Provide the (X, Y) coordinate of the cell's center where the given text is located.  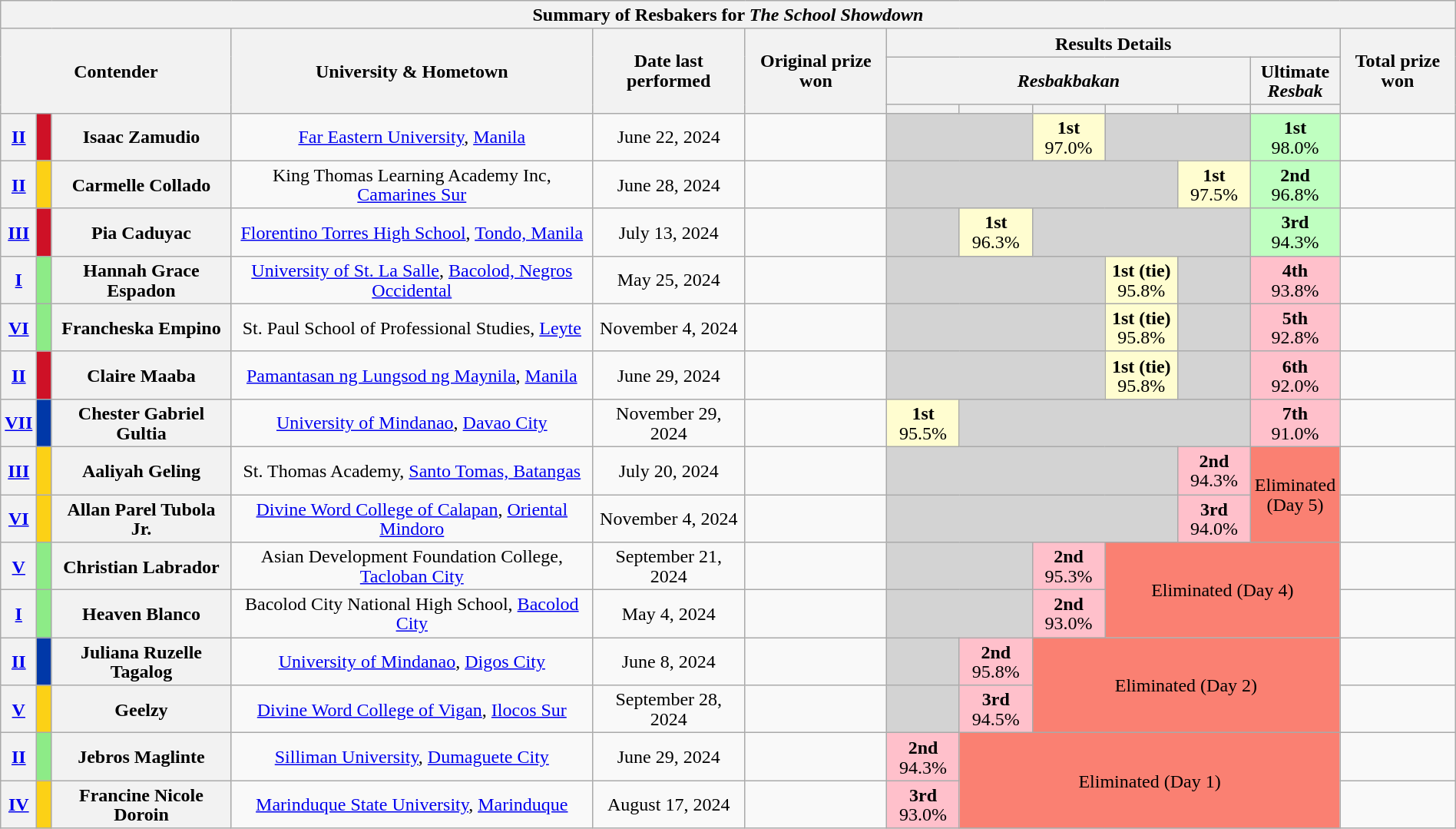
June 8, 2024 (668, 662)
Isaac Zamudio (141, 137)
Asian Development Foundation College, Tacloban City (412, 566)
6th92.0% (1295, 375)
Hannah Grace Espadon (141, 280)
May 4, 2024 (668, 614)
Allan Parel Tubola Jr. (141, 519)
Eliminated (Day 4) (1223, 590)
Christian Labrador (141, 566)
June 22, 2024 (668, 137)
Resbakbakan (1069, 81)
Eliminated (Day 5) (1295, 494)
Heaven Blanco (141, 614)
Bacolod City National High School, Bacolod City (412, 614)
Marinduque State University, Marinduque (412, 804)
September 21, 2024 (668, 566)
Divine Word College of Vigan, Ilocos Sur (412, 709)
Pia Caduyac (141, 232)
IV (18, 804)
Silliman University, Dumaguete City (412, 757)
7th91.0% (1295, 423)
Jebros Maglinte (141, 757)
Divine Word College of Calapan, Oriental Mindoro (412, 519)
1st97.5% (1215, 184)
Geelzy (141, 709)
2nd95.8% (995, 662)
Francine Nicole Doroin (141, 804)
St. Thomas Academy, Santo Tomas, Batangas (412, 470)
November 29, 2024 (668, 423)
August 17, 2024 (668, 804)
Contender (116, 71)
University of Mindanao, Digos City (412, 662)
Eliminated (Day 1) (1149, 781)
Original prize won (816, 71)
University & Hometown (412, 71)
King Thomas Learning Academy Inc, Camarines Sur (412, 184)
2nd93.0% (1069, 614)
Total prize won (1398, 71)
Results Details (1114, 43)
1st97.0% (1069, 137)
3rd93.0% (923, 804)
July 20, 2024 (668, 470)
VII (18, 423)
Far Eastern University, Manila (412, 137)
Eliminated (Day 2) (1186, 685)
May 25, 2024 (668, 280)
July 13, 2024 (668, 232)
Florentino Torres High School, Tondo, Manila (412, 232)
Juliana Ruzelle Tagalog (141, 662)
University of Mindanao, Davao City (412, 423)
Pamantasan ng Lungsod ng Maynila, Manila (412, 375)
2nd95.3% (1069, 566)
5th92.8% (1295, 327)
1st95.5% (923, 423)
3rd94.3% (1295, 232)
Aaliyah Geling (141, 470)
1st96.3% (995, 232)
Claire Maaba (141, 375)
Francheska Empino (141, 327)
3rd94.5% (995, 709)
June 28, 2024 (668, 184)
4th93.8% (1295, 280)
Chester Gabriel Gultia (141, 423)
Summary of Resbakers for The School Showdown (728, 15)
1st98.0% (1295, 137)
September 28, 2024 (668, 709)
Ultimate Resbak (1295, 81)
Carmelle Collado (141, 184)
3rd94.0% (1215, 519)
University of St. La Salle, Bacolod, Negros Occidental (412, 280)
2nd96.8% (1295, 184)
Date last performed (668, 71)
St. Paul School of Professional Studies, Leyte (412, 327)
